Scan for the cell matching the given text and deliver its (x, y) coordinate at center. 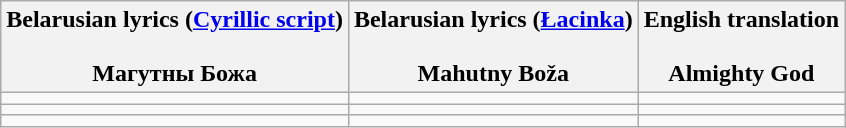
Belarusian lyrics (Łacinka)Mahutny Boža (493, 47)
Belarusian lyrics (Cyrillic script)Магутны Божа (175, 47)
English translationAlmighty God (741, 47)
